Search for the cell housing the specified text and yield its (x, y) center coordinate. 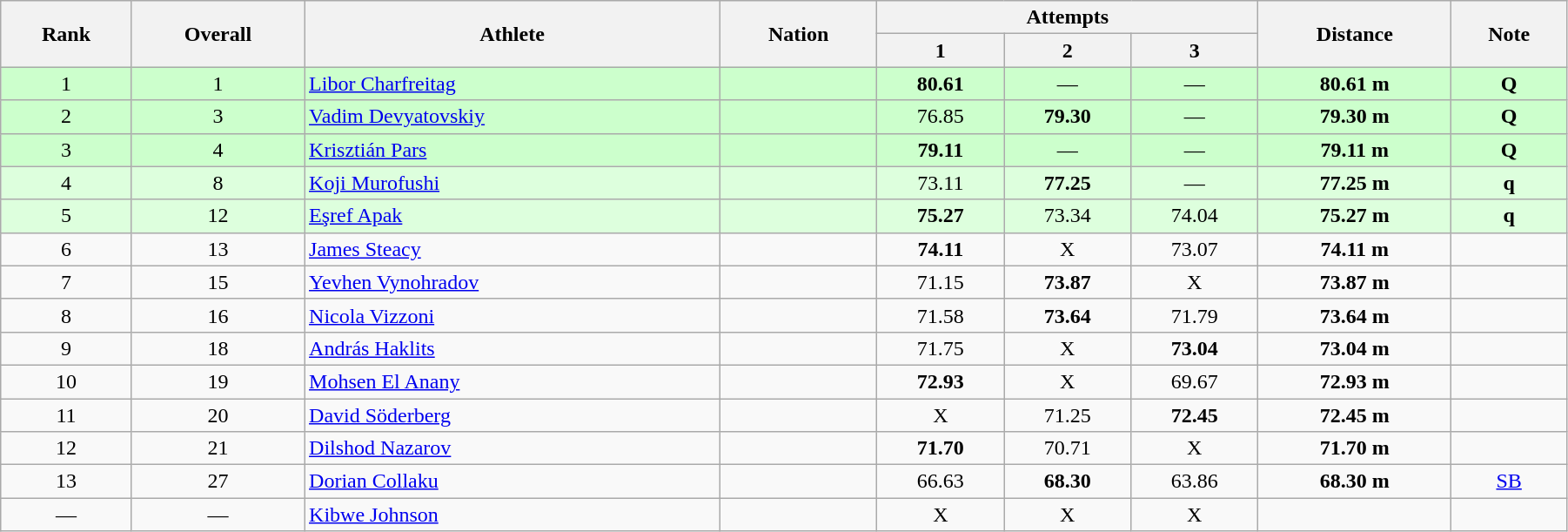
9 (66, 348)
71.70 (941, 448)
69.67 (1195, 381)
SB (1509, 481)
Koji Murofushi (513, 183)
Libor Charfreitag (513, 84)
18 (218, 348)
Mohsen El Anany (513, 381)
Attempts (1068, 17)
7 (66, 282)
73.64 (1068, 315)
73.87 (1068, 282)
73.07 (1195, 249)
Nicola Vizzoni (513, 315)
71.75 (941, 348)
Yevhen Vynohradov (513, 282)
80.61 (941, 84)
72.45 m (1355, 415)
79.11 (941, 150)
Kibwe Johnson (513, 515)
68.30 m (1355, 481)
70.71 (1068, 448)
73.34 (1068, 216)
71.70 m (1355, 448)
63.86 (1195, 481)
77.25 m (1355, 183)
80.61 m (1355, 84)
73.87 m (1355, 282)
20 (218, 415)
Vadim Devyatovskiy (513, 117)
73.04 m (1355, 348)
Overall (218, 34)
72.93 m (1355, 381)
Krisztián Pars (513, 150)
10 (66, 381)
András Haklits (513, 348)
71.15 (941, 282)
Nation (798, 34)
Dilshod Nazarov (513, 448)
68.30 (1068, 481)
16 (218, 315)
79.30 m (1355, 117)
66.63 (941, 481)
Athlete (513, 34)
David Söderberg (513, 415)
15 (218, 282)
75.27 m (1355, 216)
6 (66, 249)
71.79 (1195, 315)
77.25 (1068, 183)
79.30 (1068, 117)
79.11 m (1355, 150)
71.25 (1068, 415)
27 (218, 481)
73.04 (1195, 348)
Rank (66, 34)
Note (1509, 34)
74.11 (941, 249)
74.04 (1195, 216)
5 (66, 216)
Eşref Apak (513, 216)
Distance (1355, 34)
73.11 (941, 183)
21 (218, 448)
73.64 m (1355, 315)
72.45 (1195, 415)
Dorian Collaku (513, 481)
19 (218, 381)
72.93 (941, 381)
James Steacy (513, 249)
75.27 (941, 216)
76.85 (941, 117)
11 (66, 415)
71.58 (941, 315)
74.11 m (1355, 249)
